Output the (X, Y) coordinate of the center of the cell containing the given text.  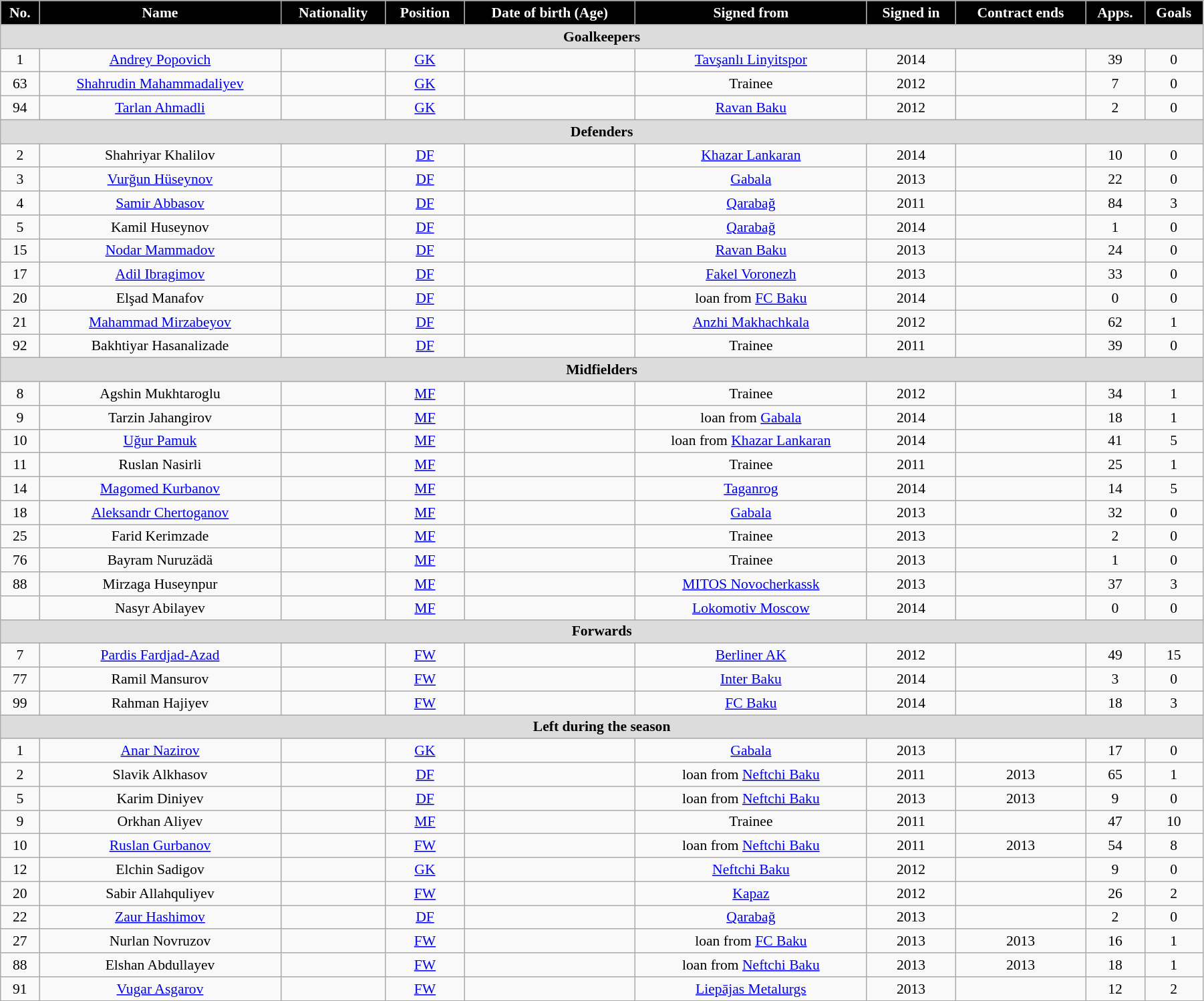
Ramil Mansurov (160, 680)
49 (1115, 656)
Nurlan Novruzov (160, 942)
92 (20, 346)
21 (20, 322)
Agshin Mukhtaroglu (160, 394)
Shahrudin Mahammadaliyev (160, 84)
Liepājas Metalurgs (751, 989)
94 (20, 108)
Aleksandr Chertoganov (160, 513)
47 (1115, 822)
Forwards (602, 631)
84 (1115, 203)
37 (1115, 584)
Andrey Popovich (160, 60)
4 (20, 203)
32 (1115, 513)
Berliner AK (751, 656)
Anar Nazirov (160, 751)
Samir Abbasov (160, 203)
41 (1115, 441)
Ruslan Nasirli (160, 465)
Taganrog (751, 489)
Elchin Sadigov (160, 870)
27 (20, 942)
Signed from (751, 13)
Lokomotiv Moscow (751, 608)
Elshan Abdullayev (160, 965)
76 (20, 561)
99 (20, 703)
34 (1115, 394)
Fakel Voronezh (751, 275)
54 (1115, 846)
Khazar Lankaran (751, 156)
Slavik Alkhasov (160, 774)
loan from Khazar Lankaran (751, 441)
Signed in (911, 13)
Neftchi Baku (751, 870)
Nasyr Abilayev (160, 608)
Bakhtiyar Hasanalizade (160, 346)
Uğur Pamuk (160, 441)
63 (20, 84)
Date of birth (Age) (550, 13)
Bayram Nuruzädä (160, 561)
Goalkeepers (602, 37)
62 (1115, 322)
Rahman Hajiyev (160, 703)
Mirzaga Huseynpur (160, 584)
Tarzin Jahangirov (160, 418)
MITOS Novocherkassk (751, 584)
Anzhi Makhachkala (751, 322)
Kamil Huseynov (160, 227)
Sabir Allahquliyev (160, 893)
Nodar Mammadov (160, 251)
Mahammad Mirzabeyov (160, 322)
Magomed Kurbanov (160, 489)
No. (20, 13)
Ruslan Gurbanov (160, 846)
Nationality (333, 13)
26 (1115, 893)
65 (1115, 774)
Vurğun Hüseynov (160, 180)
Adil Ibragimov (160, 275)
Orkhan Aliyev (160, 822)
91 (20, 989)
Apps. (1115, 13)
Farid Kerimzade (160, 537)
Left during the season (602, 727)
Midfielders (602, 370)
Zaur Hashimov (160, 917)
Name (160, 13)
11 (20, 465)
Kapaz (751, 893)
Goals (1173, 13)
77 (20, 680)
33 (1115, 275)
Defenders (602, 132)
Shahriyar Khalilov (160, 156)
16 (1115, 942)
24 (1115, 251)
loan from Gabala (751, 418)
Elşad Manafov (160, 299)
Tarlan Ahmadli (160, 108)
FC Baku (751, 703)
Pardis Fardjad-Azad (160, 656)
Vugar Asgarov (160, 989)
Contract ends (1021, 13)
Inter Baku (751, 680)
Karim Diniyev (160, 799)
Position (425, 13)
Tavşanlı Linyitspor (751, 60)
